Find where the given text appears and provide that cell's center as (x, y) coordinate. 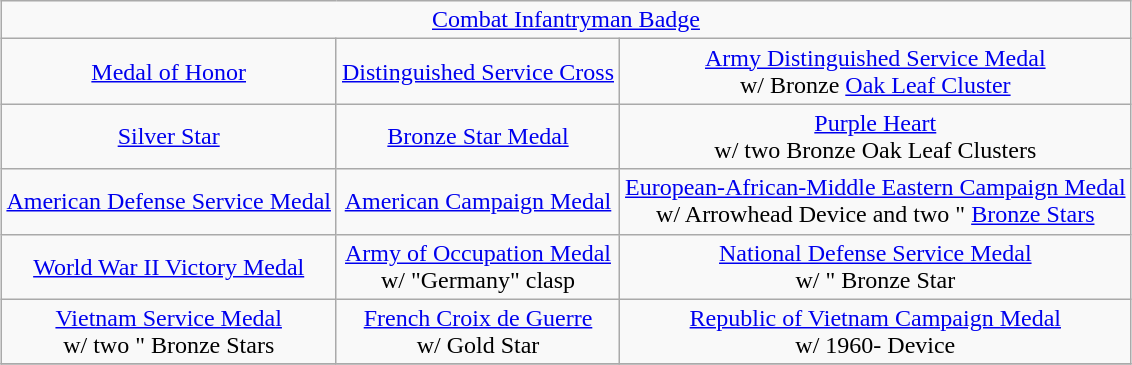
Silver Star (169, 136)
World War II Victory Medal (169, 266)
Army Distinguished Service Medal w/ Bronze Oak Leaf Cluster (876, 72)
Republic of Vietnam Campaign Medal w/ 1960- Device (876, 332)
Purple Heart w/ two Bronze Oak Leaf Clusters (876, 136)
European-African-Middle Eastern Campaign Medal w/ Arrowhead Device and two " Bronze Stars (876, 202)
American Campaign Medal (478, 202)
Distinguished Service Cross (478, 72)
Bronze Star Medal (478, 136)
American Defense Service Medal (169, 202)
Army of Occupation Medal w/ "Germany" clasp (478, 266)
French Croix de Guerre w/ Gold Star (478, 332)
Vietnam Service Medal w/ two " Bronze Stars (169, 332)
Combat Infantryman Badge (566, 20)
Medal of Honor (169, 72)
National Defense Service Medal w/ " Bronze Star (876, 266)
